Output the (X, Y) coordinate of the center of the cell containing the given text.  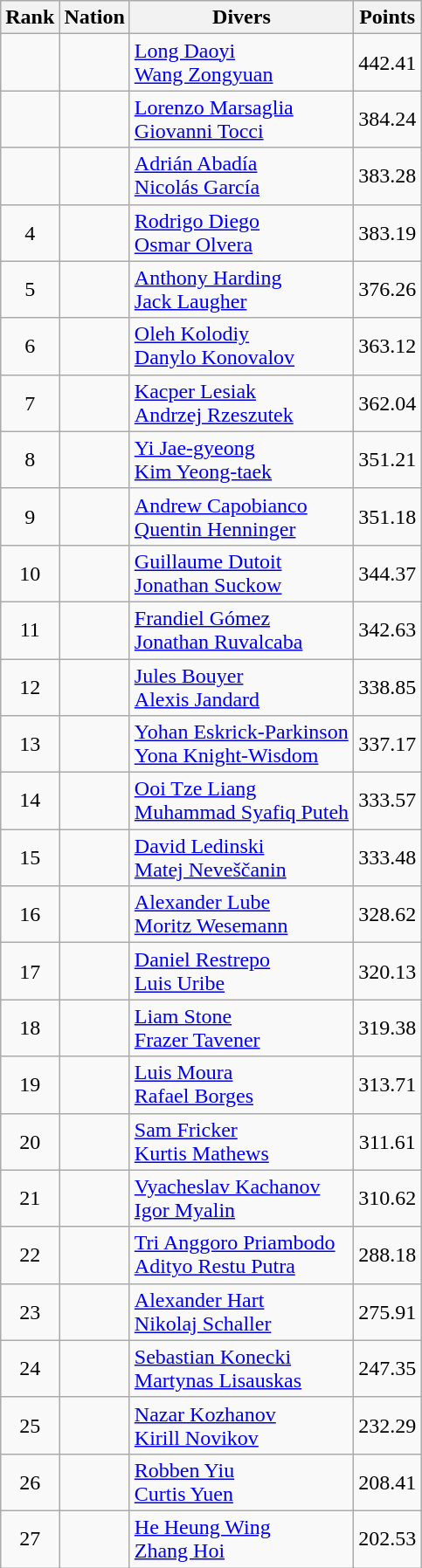
311.61 (388, 1142)
13 (30, 744)
21 (30, 1198)
16 (30, 915)
Sam FrickerKurtis Mathews (241, 1142)
Vyacheslav KachanovIgor Myalin (241, 1198)
342.63 (388, 630)
Liam StoneFrazer Tavener (241, 1028)
Luis MouraRafael Borges (241, 1084)
383.28 (388, 176)
Rank (30, 17)
27 (30, 1538)
25 (30, 1425)
20 (30, 1142)
376.26 (388, 290)
Andrew CapobiancoQuentin Henninger (241, 517)
Jules BouyerAlexis Jandard (241, 686)
4 (30, 232)
Alexander LubeMoritz Wesemann (241, 915)
208.41 (388, 1482)
17 (30, 971)
Sebastian KoneckiMartynas Lisauskas (241, 1369)
10 (30, 573)
18 (30, 1028)
19 (30, 1084)
Long DaoyiWang Zongyuan (241, 63)
247.35 (388, 1369)
310.62 (388, 1198)
22 (30, 1255)
7 (30, 403)
Oleh KolodiyDanylo Konovalov (241, 346)
Lorenzo MarsagliaGiovanni Tocci (241, 119)
24 (30, 1369)
David LedinskiMatej Neveščanin (241, 857)
Nazar KozhanovKirill Novikov (241, 1425)
337.17 (388, 744)
202.53 (388, 1538)
338.85 (388, 686)
Kacper LesiakAndrzej Rzeszutek (241, 403)
9 (30, 517)
319.38 (388, 1028)
442.41 (388, 63)
Adrián AbadíaNicolás García (241, 176)
Robben YiuCurtis Yuen (241, 1482)
Yi Jae-gyeongKim Yeong-taek (241, 459)
Daniel RestrepoLuis Uribe (241, 971)
275.91 (388, 1311)
333.57 (388, 801)
232.29 (388, 1425)
Anthony HardingJack Laugher (241, 290)
14 (30, 801)
328.62 (388, 915)
351.18 (388, 517)
351.21 (388, 459)
Rodrigo DiegoOsmar Olvera (241, 232)
384.24 (388, 119)
344.37 (388, 573)
15 (30, 857)
288.18 (388, 1255)
Nation (94, 17)
26 (30, 1482)
362.04 (388, 403)
Guillaume DutoitJonathan Suckow (241, 573)
313.71 (388, 1084)
23 (30, 1311)
383.19 (388, 232)
Points (388, 17)
6 (30, 346)
320.13 (388, 971)
5 (30, 290)
12 (30, 686)
Frandiel GómezJonathan Ruvalcaba (241, 630)
Yohan Eskrick-ParkinsonYona Knight-Wisdom (241, 744)
He Heung WingZhang Hoi (241, 1538)
Alexander HartNikolaj Schaller (241, 1311)
8 (30, 459)
Tri Anggoro PriambodoAdityo Restu Putra (241, 1255)
333.48 (388, 857)
11 (30, 630)
Ooi Tze LiangMuhammad Syafiq Puteh (241, 801)
Divers (241, 17)
363.12 (388, 346)
